Determine the [X, Y] coordinate at the center of the cell enclosing the given text.  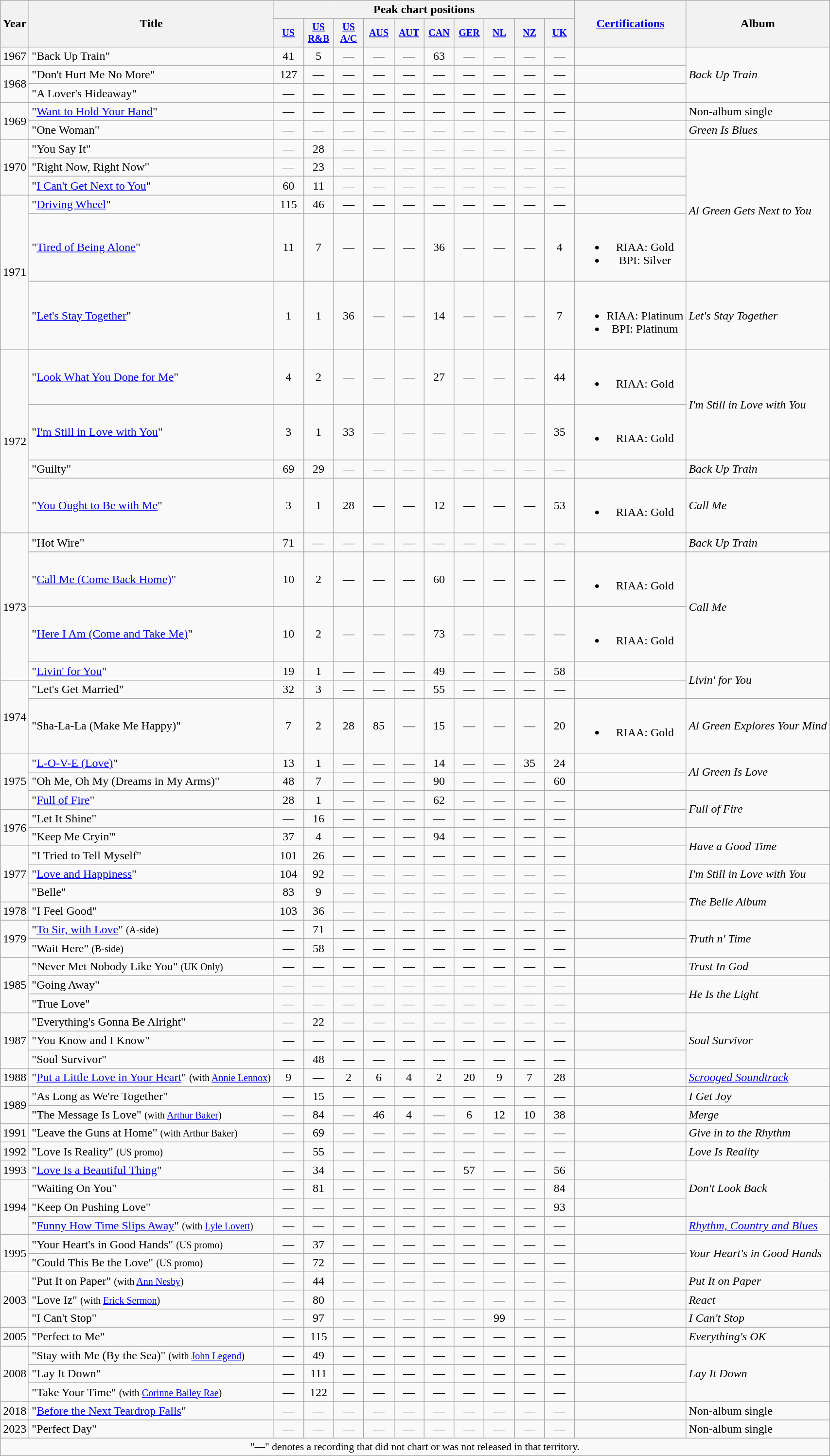
"Perfect Day" [151, 1429]
Al Green Explores Your Mind [758, 727]
"Right Now, Right Now" [151, 167]
83 [288, 892]
"L-O-V-E (Love)" [151, 763]
"As Long as We're Together" [151, 1096]
"Going Away" [151, 985]
US [288, 33]
1985 [15, 985]
"Funny How Time Slips Away" (with Lyle Lovett) [151, 1225]
"Hot Wire" [151, 542]
Love Is Reality [758, 1152]
"Let's Get Married" [151, 689]
GER [469, 33]
122 [318, 1392]
63 [439, 56]
38 [560, 1115]
"I Tried to Tell Myself" [151, 855]
"—" denotes a recording that did not chart or was not released in that territory. [415, 1447]
2023 [15, 1429]
1979 [15, 939]
I Can't Stop [758, 1318]
USR&B [318, 33]
"Livin' for You" [151, 671]
"Lay It Down" [151, 1374]
104 [288, 874]
1973 [15, 606]
1991 [15, 1133]
NZ [530, 33]
UK [560, 33]
"Love and Happiness" [151, 874]
5 [318, 56]
1988 [15, 1078]
Put It on Paper [758, 1281]
1994 [15, 1207]
Lay It Down [758, 1374]
"Take Your Time" (with Corinne Bailey Rae) [151, 1392]
1975 [15, 781]
94 [439, 837]
"I Feel Good" [151, 911]
"Belle" [151, 892]
1968 [15, 84]
AUT [409, 33]
Truth n' Time [758, 939]
React [758, 1299]
Al Green Gets Next to You [758, 211]
33 [349, 432]
"Could This Be the Love" (US promo) [151, 1262]
"Before the Next Teardrop Falls" [151, 1411]
81 [318, 1189]
Green Is Blues [758, 130]
22 [318, 1022]
92 [318, 874]
2008 [15, 1374]
27 [439, 377]
73 [439, 634]
"I Can't Stop" [151, 1318]
103 [288, 911]
99 [499, 1318]
I Get Joy [758, 1096]
101 [288, 855]
1977 [15, 874]
"One Woman" [151, 130]
NL [499, 33]
"Here I Am (Come and Take Me)" [151, 634]
RIAA: GoldBPI: Silver [630, 248]
"Put a Little Love in Your Heart" (with Annie Lennox) [151, 1078]
AUS [379, 33]
Don't Look Back [758, 1189]
"Stay with Me (By the Sea)" (with John Legend) [151, 1355]
1993 [15, 1170]
"Look What You Done for Me" [151, 377]
1989 [15, 1105]
"Full of Fire" [151, 800]
1967 [15, 56]
"Leave the Guns at Home" (with Arthur Baker) [151, 1133]
Soul Survivor [758, 1040]
"I'm Still in Love with You" [151, 432]
19 [288, 671]
72 [318, 1262]
Merge [758, 1115]
"Want to Hold Your Hand" [151, 111]
57 [469, 1170]
Peak chart positions [424, 10]
Album [758, 24]
"Keep Me Cryin'" [151, 837]
"Keep On Pushing Love" [151, 1207]
85 [379, 727]
23 [318, 167]
24 [560, 763]
93 [560, 1207]
Rhythm, Country and Blues [758, 1225]
"Never Met Nobody Like You" (UK Only) [151, 966]
Let's Stay Together [758, 316]
"You Say It" [151, 149]
Scrooged Soundtrack [758, 1078]
"Perfect to Me" [151, 1337]
1974 [15, 717]
"You Know and I Know" [151, 1041]
2005 [15, 1337]
"Your Heart's in Good Hands" (US promo) [151, 1244]
RIAA: PlatinumBPI: Platinum [630, 316]
"Let It Shine" [151, 818]
Everything's OK [758, 1337]
"Waiting On You" [151, 1189]
Your Heart's in Good Hands [758, 1253]
34 [318, 1170]
"Oh Me, Oh My (Dreams in My Arms)" [151, 781]
80 [318, 1299]
"Love Iz" (with Erick Sermon) [151, 1299]
Al Green Is Love [758, 772]
1970 [15, 167]
Full of Fire [758, 809]
90 [439, 781]
111 [318, 1374]
62 [439, 800]
"Let's Stay Together" [151, 316]
"Sha-La-La (Make Me Happy)" [151, 727]
41 [288, 56]
2018 [15, 1411]
Certifications [630, 24]
USA/C [349, 33]
"Put It on Paper" (with Ann Nesby) [151, 1281]
56 [560, 1170]
CAN [439, 33]
1972 [15, 442]
Livin' for You [758, 680]
Have a Good Time [758, 846]
1995 [15, 1253]
26 [318, 855]
1969 [15, 121]
127 [288, 74]
Trust In God [758, 966]
"Driving Wheel" [151, 204]
97 [318, 1318]
2003 [15, 1299]
He Is the Light [758, 994]
"I Can't Get Next to You" [151, 186]
Year [15, 24]
1992 [15, 1152]
"Tired of Being Alone" [151, 248]
"The Message Is Love" (with Arthur Baker) [151, 1115]
"Love Is a Beautiful Thing" [151, 1170]
53 [560, 506]
"A Lover's Hideaway" [151, 93]
13 [288, 763]
"Don't Hurt Me No More" [151, 74]
1976 [15, 828]
"Back Up Train" [151, 56]
32 [288, 689]
Title [151, 24]
29 [318, 469]
The Belle Album [758, 902]
1987 [15, 1040]
"Guilty" [151, 469]
"Call Me (Come Back Home)" [151, 579]
"True Love" [151, 1003]
"Everything's Gonna Be Alright" [151, 1022]
"Soul Survivor" [151, 1059]
Give in to the Rhythm [758, 1133]
1971 [15, 272]
"Wait Here" (B-side) [151, 948]
16 [318, 818]
1978 [15, 911]
"Love Is Reality" (US promo) [151, 1152]
"You Ought to Be with Me" [151, 506]
"To Sir, with Love" (A-side) [151, 929]
